Identify which cell holds the provided text, then report its (X, Y) central coordinate. 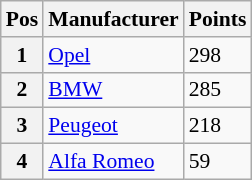
2 (22, 90)
285 (218, 90)
BMW (113, 90)
3 (22, 126)
1 (22, 55)
298 (218, 55)
4 (22, 162)
Points (218, 19)
Peugeot (113, 126)
Opel (113, 55)
Pos (22, 19)
218 (218, 126)
Alfa Romeo (113, 162)
Manufacturer (113, 19)
59 (218, 162)
